From the cell containing the given text, extract its center point as [X, Y] coordinate. 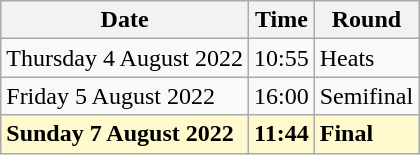
Heats [366, 58]
Semifinal [366, 96]
Time [281, 20]
10:55 [281, 58]
Final [366, 134]
Date [125, 20]
Friday 5 August 2022 [125, 96]
Sunday 7 August 2022 [125, 134]
11:44 [281, 134]
Thursday 4 August 2022 [125, 58]
16:00 [281, 96]
Round [366, 20]
